Capture the cell that displays the provided text and extract its (X, Y) central coordinate. 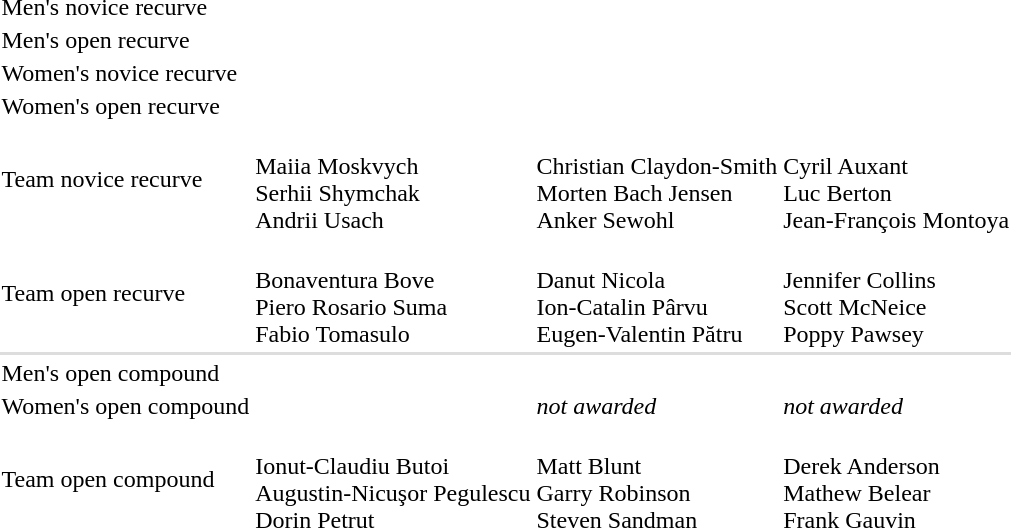
Christian Claydon-SmithMorten Bach JensenAnker Sewohl (657, 180)
Danut NicolaIon-Catalin PârvuEugen-Valentin Pătru (657, 294)
Women's open recurve (126, 106)
Maiia MoskvychSerhii ShymchakAndrii Usach (393, 180)
Cyril AuxantLuc BertonJean-François Montoya (896, 180)
Team open recurve (126, 294)
Jennifer CollinsScott McNeicePoppy Pawsey (896, 294)
Women's novice recurve (126, 73)
Men's open compound (126, 373)
Bonaventura BovePiero Rosario SumaFabio Tomasulo (393, 294)
Men's open recurve (126, 40)
Women's open compound (126, 406)
Team novice recurve (126, 180)
